Pinpoint the cell where the given text exists, returning its (x, y) midpoint coordinate. 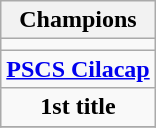
PSCS Cilacap (78, 69)
Champions (78, 20)
1st title (78, 107)
